Pinpoint the cell where the given text exists, returning its [x, y] midpoint coordinate. 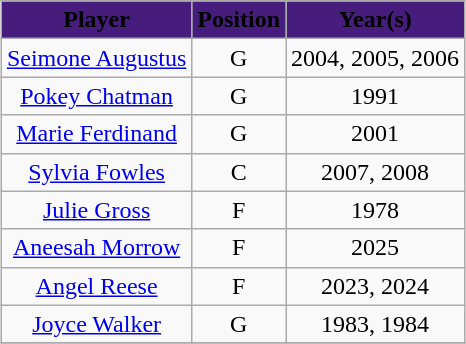
Position [239, 20]
Seimone Augustus [96, 58]
1978 [376, 210]
2004, 2005, 2006 [376, 58]
C [239, 172]
2023, 2024 [376, 286]
Sylvia Fowles [96, 172]
Pokey Chatman [96, 96]
Aneesah Morrow [96, 248]
2007, 2008 [376, 172]
1991 [376, 96]
Year(s) [376, 20]
Julie Gross [96, 210]
2001 [376, 134]
Angel Reese [96, 286]
Joyce Walker [96, 324]
2025 [376, 248]
Player [96, 20]
1983, 1984 [376, 324]
Marie Ferdinand [96, 134]
